Capture the cell that displays the provided text and extract its (X, Y) central coordinate. 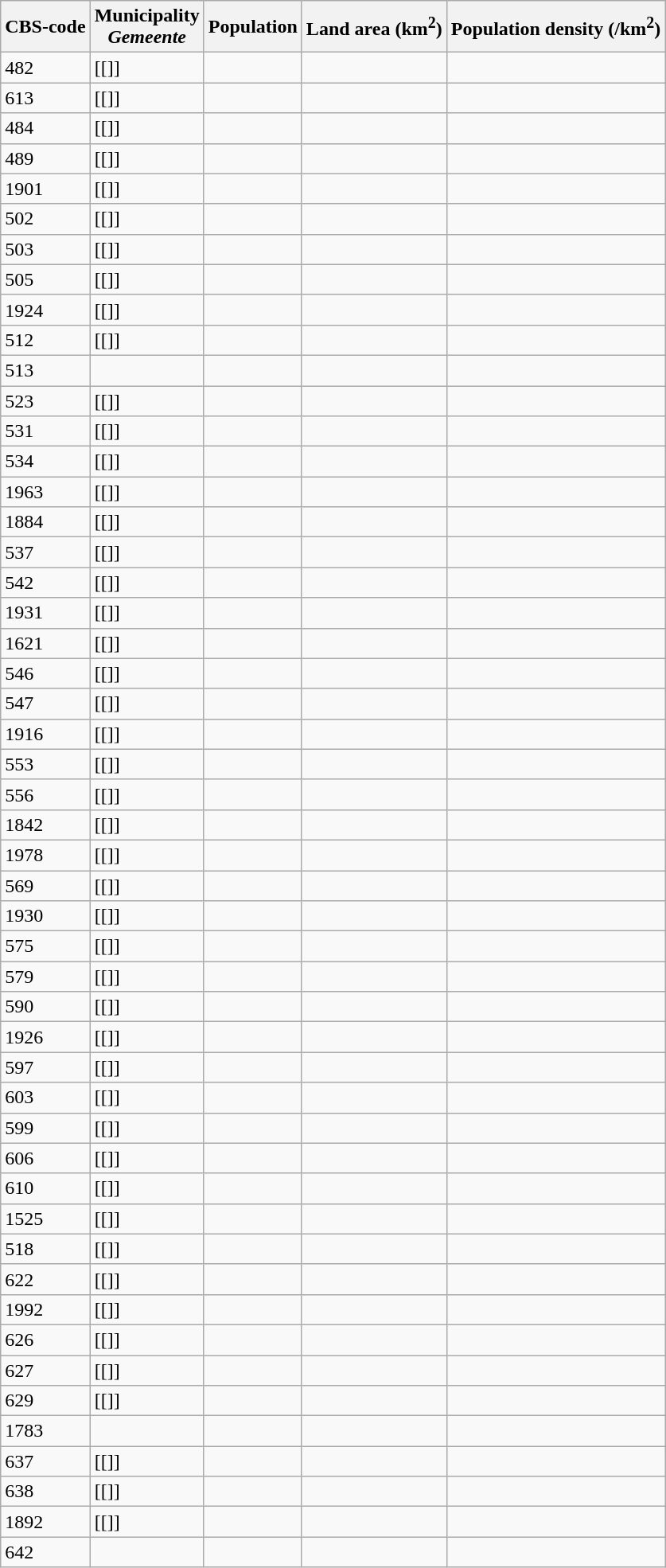
1916 (45, 734)
1525 (45, 1219)
613 (45, 98)
1924 (45, 310)
626 (45, 1340)
482 (45, 68)
638 (45, 1492)
1930 (45, 916)
622 (45, 1279)
553 (45, 764)
546 (45, 673)
1992 (45, 1309)
542 (45, 583)
569 (45, 886)
Land area (km2) (374, 27)
518 (45, 1249)
1783 (45, 1431)
1901 (45, 189)
1931 (45, 613)
CBS-code (45, 27)
642 (45, 1552)
512 (45, 340)
627 (45, 1370)
599 (45, 1128)
1621 (45, 643)
597 (45, 1067)
637 (45, 1461)
1963 (45, 492)
1926 (45, 1037)
547 (45, 704)
484 (45, 128)
610 (45, 1188)
1978 (45, 855)
590 (45, 1007)
505 (45, 279)
537 (45, 552)
575 (45, 946)
523 (45, 400)
502 (45, 219)
1892 (45, 1522)
Population density (/km2) (555, 27)
556 (45, 794)
513 (45, 370)
503 (45, 249)
Population (253, 27)
1884 (45, 522)
534 (45, 462)
531 (45, 431)
MunicipalityGemeente (146, 27)
603 (45, 1098)
579 (45, 977)
629 (45, 1401)
606 (45, 1158)
1842 (45, 825)
489 (45, 158)
